From the cell containing the given text, extract its center point as (x, y) coordinate. 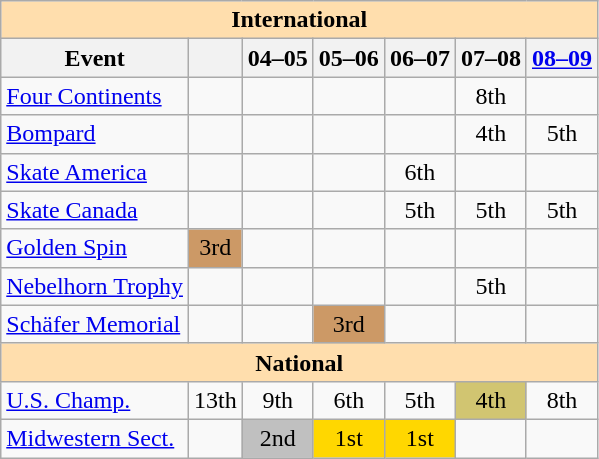
Nebelhorn Trophy (95, 286)
Schäfer Memorial (95, 324)
Golden Spin (95, 248)
06–07 (420, 58)
04–05 (278, 58)
07–08 (490, 58)
Skate America (95, 172)
08–09 (562, 58)
Event (95, 58)
Bompard (95, 134)
05–06 (348, 58)
9th (278, 400)
U.S. Champ. (95, 400)
13th (215, 400)
National (300, 362)
International (300, 20)
Skate Canada (95, 210)
Midwestern Sect. (95, 438)
Four Continents (95, 96)
2nd (278, 438)
